For the text-containing cell, return its midpoint in [X, Y] coordinate format. 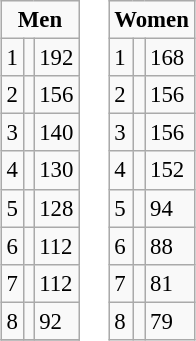
Men [40, 20]
192 [56, 58]
152 [170, 170]
128 [56, 208]
81 [170, 283]
88 [170, 246]
130 [56, 170]
94 [170, 208]
168 [170, 58]
Women [152, 20]
79 [170, 321]
140 [56, 133]
92 [56, 321]
